Scan for the cell matching the given text and deliver its (X, Y) coordinate at center. 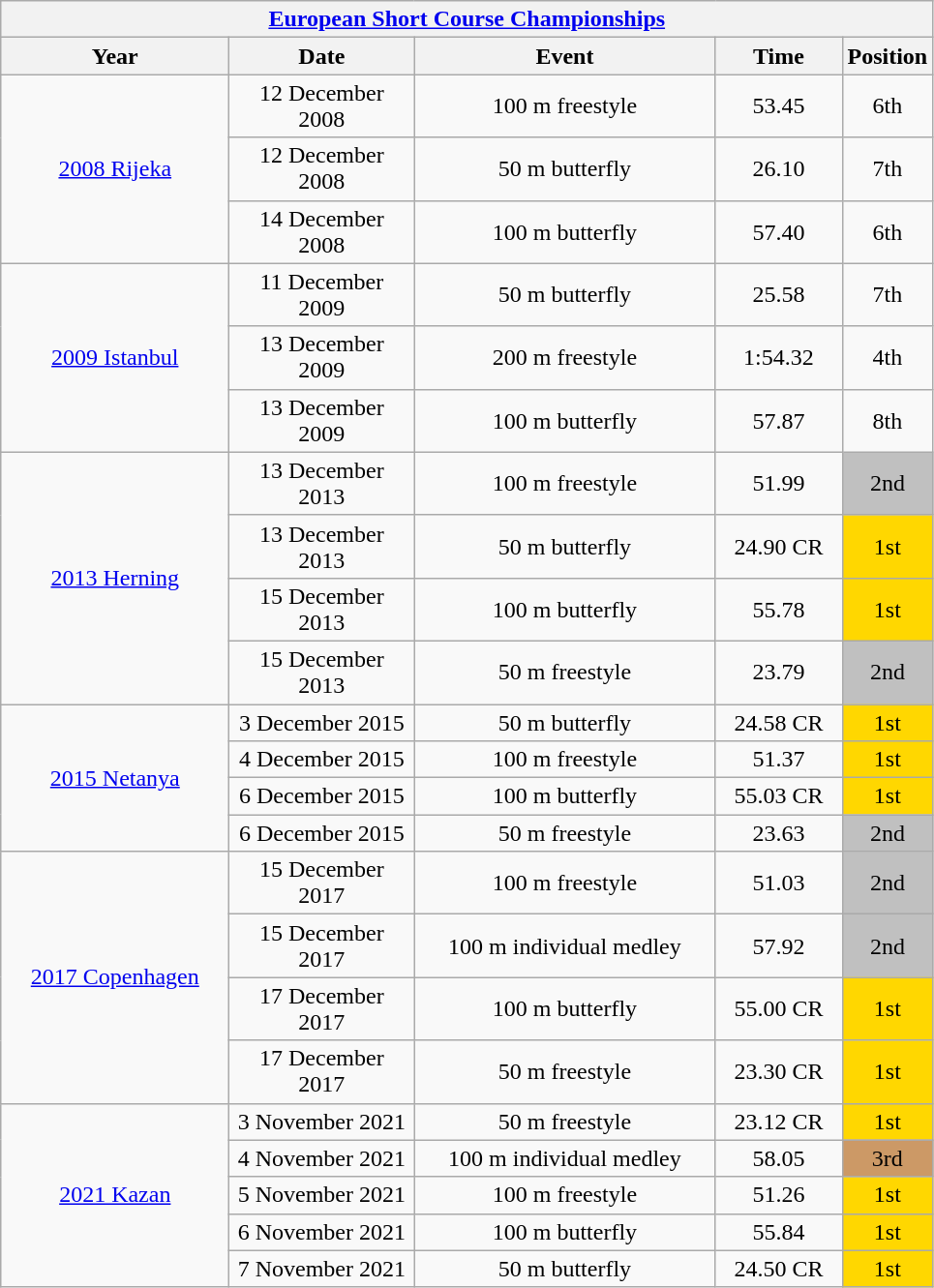
5 November 2021 (321, 1195)
23.12 CR (778, 1122)
26.10 (778, 168)
51.37 (778, 760)
55.03 CR (778, 796)
2017 Copenhagen (115, 977)
Position (888, 56)
3 November 2021 (321, 1122)
23.30 CR (778, 1072)
2021 Kazan (115, 1195)
25.58 (778, 294)
2008 Rijeka (115, 168)
55.78 (778, 610)
7 November 2021 (321, 1269)
24.50 CR (778, 1269)
51.99 (778, 484)
14 December 2008 (321, 232)
4 November 2021 (321, 1158)
55.84 (778, 1232)
11 December 2009 (321, 294)
2015 Netanya (115, 778)
2009 Istanbul (115, 358)
Year (115, 56)
51.03 (778, 883)
57.87 (778, 420)
24.58 CR (778, 723)
57.92 (778, 946)
8th (888, 420)
58.05 (778, 1158)
3 December 2015 (321, 723)
57.40 (778, 232)
200 m freestyle (565, 358)
Time (778, 56)
23.63 (778, 833)
24.90 CR (778, 546)
6 November 2021 (321, 1232)
Date (321, 56)
2013 Herning (115, 578)
3rd (888, 1158)
23.79 (778, 672)
Event (565, 56)
European Short Course Championships (467, 19)
4th (888, 358)
53.45 (778, 106)
1:54.32 (778, 358)
51.26 (778, 1195)
4 December 2015 (321, 760)
55.00 CR (778, 1008)
